Pinpoint the cell where the given text exists, returning its (X, Y) midpoint coordinate. 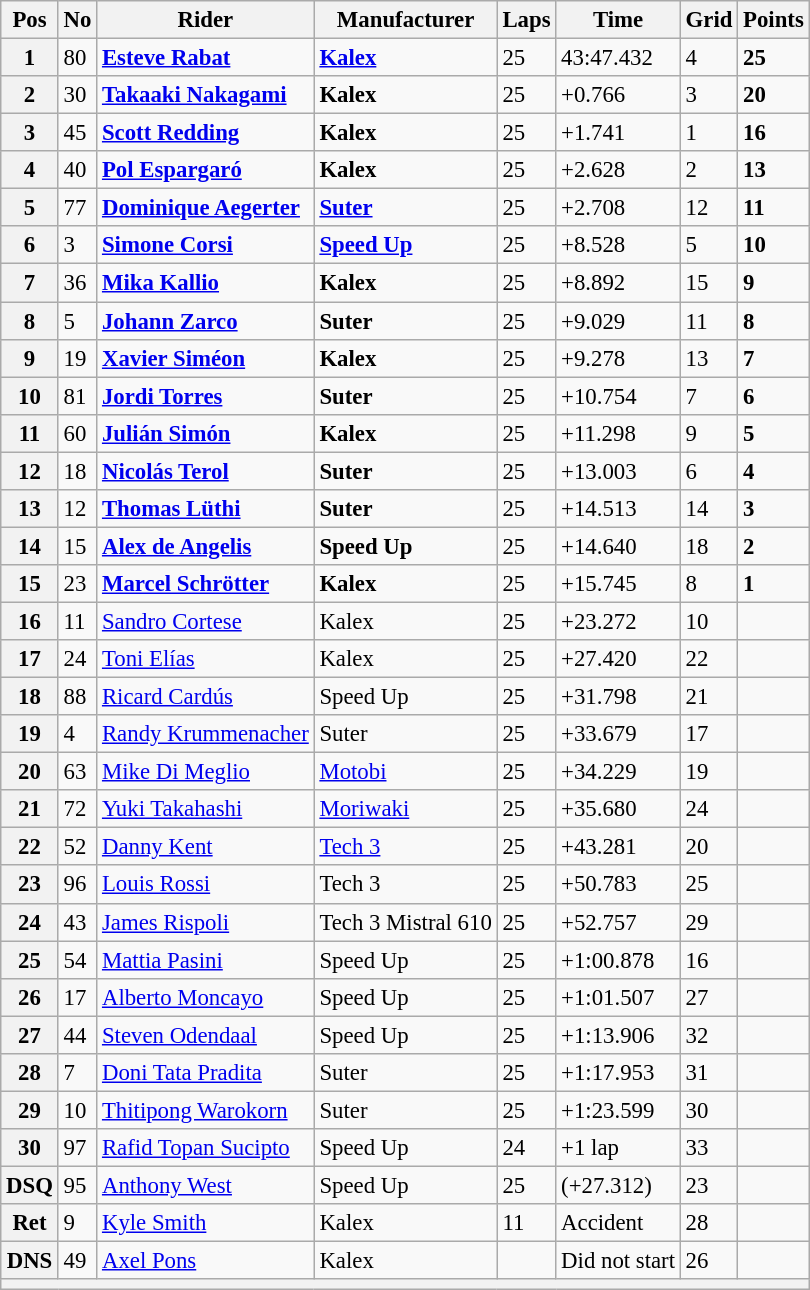
Yuki Takahashi (206, 809)
Alberto Moncayo (206, 997)
72 (77, 809)
Scott Redding (206, 133)
+9.029 (618, 321)
+35.680 (618, 809)
+14.640 (618, 546)
49 (77, 1261)
Takaaki Nakagami (206, 95)
Dominique Aegerter (206, 208)
+15.745 (618, 584)
+1:23.599 (618, 1110)
96 (77, 885)
43:47.432 (618, 58)
Johann Zarco (206, 321)
+50.783 (618, 885)
33 (708, 1148)
+10.754 (618, 396)
Anthony West (206, 1185)
+43.281 (618, 847)
Rafid Topan Sucipto (206, 1148)
+11.298 (618, 433)
No (77, 20)
Alex de Angelis (206, 546)
Tech 3 Mistral 610 (406, 922)
Doni Tata Pradita (206, 1073)
+1:17.953 (618, 1073)
Rider (206, 20)
Moriwaki (406, 809)
+27.420 (618, 659)
Jordi Torres (206, 396)
Laps (526, 20)
Grid (708, 20)
40 (77, 170)
Marcel Schrötter (206, 584)
Pol Espargaró (206, 170)
+9.278 (618, 358)
95 (77, 1185)
Mattia Pasini (206, 960)
+8.528 (618, 245)
Thomas Lüthi (206, 509)
Steven Odendaal (206, 1035)
32 (708, 1035)
Esteve Rabat (206, 58)
Kyle Smith (206, 1223)
Points (774, 20)
Thitipong Warokorn (206, 1110)
DSQ (30, 1185)
97 (77, 1148)
+52.757 (618, 922)
+23.272 (618, 621)
+1:13.906 (618, 1035)
Nicolás Terol (206, 471)
Xavier Siméon (206, 358)
Sandro Cortese (206, 621)
Did not start (618, 1261)
+1.741 (618, 133)
+33.679 (618, 734)
77 (77, 208)
63 (77, 772)
Motobi (406, 772)
Danny Kent (206, 847)
Time (618, 20)
Ret (30, 1223)
81 (77, 396)
James Rispoli (206, 922)
DNS (30, 1261)
+8.892 (618, 283)
+31.798 (618, 697)
60 (77, 433)
Simone Corsi (206, 245)
45 (77, 133)
(+27.312) (618, 1185)
+1:00.878 (618, 960)
+34.229 (618, 772)
Randy Krummenacher (206, 734)
Accident (618, 1223)
+1:01.507 (618, 997)
Axel Pons (206, 1261)
Toni Elías (206, 659)
+13.003 (618, 471)
44 (77, 1035)
80 (77, 58)
+1 lap (618, 1148)
Manufacturer (406, 20)
Julián Simón (206, 433)
Mika Kallio (206, 283)
88 (77, 697)
Mike Di Meglio (206, 772)
43 (77, 922)
36 (77, 283)
54 (77, 960)
Pos (30, 20)
+2.708 (618, 208)
31 (708, 1073)
+14.513 (618, 509)
+0.766 (618, 95)
52 (77, 847)
Ricard Cardús (206, 697)
+2.628 (618, 170)
Louis Rossi (206, 885)
